Detect which cell encompasses the target text, then output its (X, Y) center coordinate. 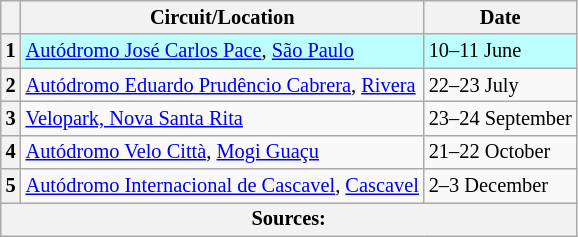
10–11 June (500, 51)
23–24 September (500, 118)
3 (11, 118)
2–3 December (500, 186)
Date (500, 17)
4 (11, 152)
21–22 October (500, 152)
1 (11, 51)
5 (11, 186)
Velopark, Nova Santa Rita (222, 118)
22–23 July (500, 85)
Circuit/Location (222, 17)
2 (11, 85)
Autódromo Internacional de Cascavel, Cascavel (222, 186)
Sources: (289, 219)
Autódromo Eduardo Prudêncio Cabrera, Rivera (222, 85)
Autódromo José Carlos Pace, São Paulo (222, 51)
Autódromo Velo Città, Mogi Guaçu (222, 152)
